Extract the (x, y) coordinate from the center of the cell holding the provided text.  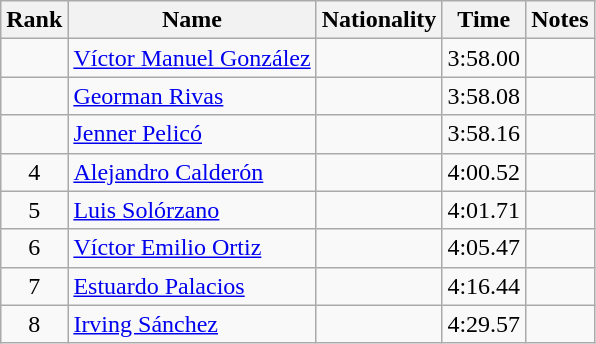
Name (192, 20)
Rank (34, 20)
Víctor Manuel González (192, 58)
4:00.52 (484, 172)
6 (34, 248)
Notes (560, 20)
Estuardo Palacios (192, 286)
5 (34, 210)
Jenner Pelicó (192, 134)
8 (34, 324)
3:58.16 (484, 134)
Víctor Emilio Ortiz (192, 248)
7 (34, 286)
Georman Rivas (192, 96)
4:05.47 (484, 248)
Irving Sánchez (192, 324)
4:29.57 (484, 324)
Luis Solórzano (192, 210)
3:58.08 (484, 96)
Alejandro Calderón (192, 172)
4:01.71 (484, 210)
3:58.00 (484, 58)
Time (484, 20)
4 (34, 172)
Nationality (379, 20)
4:16.44 (484, 286)
